For the text-containing cell, return its midpoint in (X, Y) coordinate format. 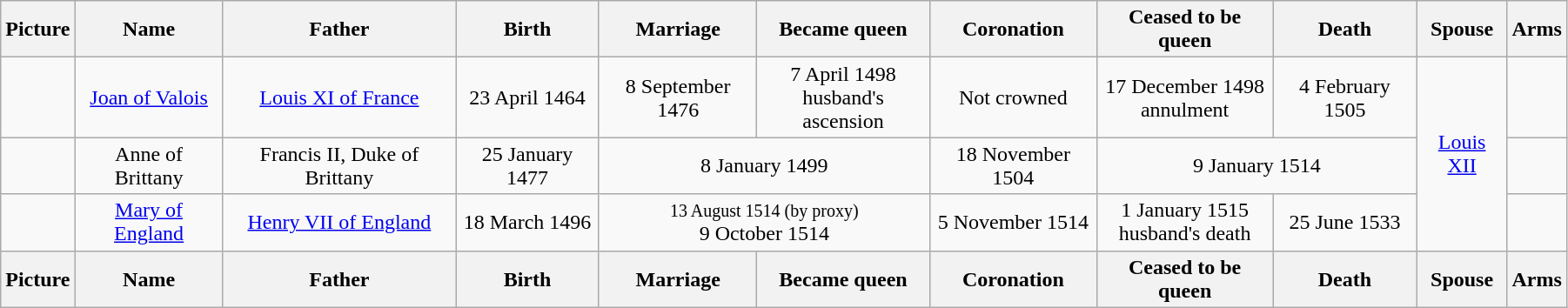
Joan of Valois (149, 97)
13 August 1514 (by proxy)9 October 1514 (764, 223)
7 April 1498husband's ascension (843, 97)
25 January 1477 (527, 165)
18 March 1496 (527, 223)
1 January 1515husband's death (1185, 223)
Francis II, Duke of Brittany (339, 165)
23 April 1464 (527, 97)
Henry VII of England (339, 223)
8 September 1476 (678, 97)
8 January 1499 (764, 165)
4 February 1505 (1345, 97)
25 June 1533 (1345, 223)
18 November 1504 (1013, 165)
17 December 1498annulment (1185, 97)
Louis XI of France (339, 97)
5 November 1514 (1013, 223)
9 January 1514 (1257, 165)
Not crowned (1013, 97)
Anne of Brittany (149, 165)
Mary of England (149, 223)
Louis XII (1462, 154)
